From the cell containing the given text, extract its center point as [x, y] coordinate. 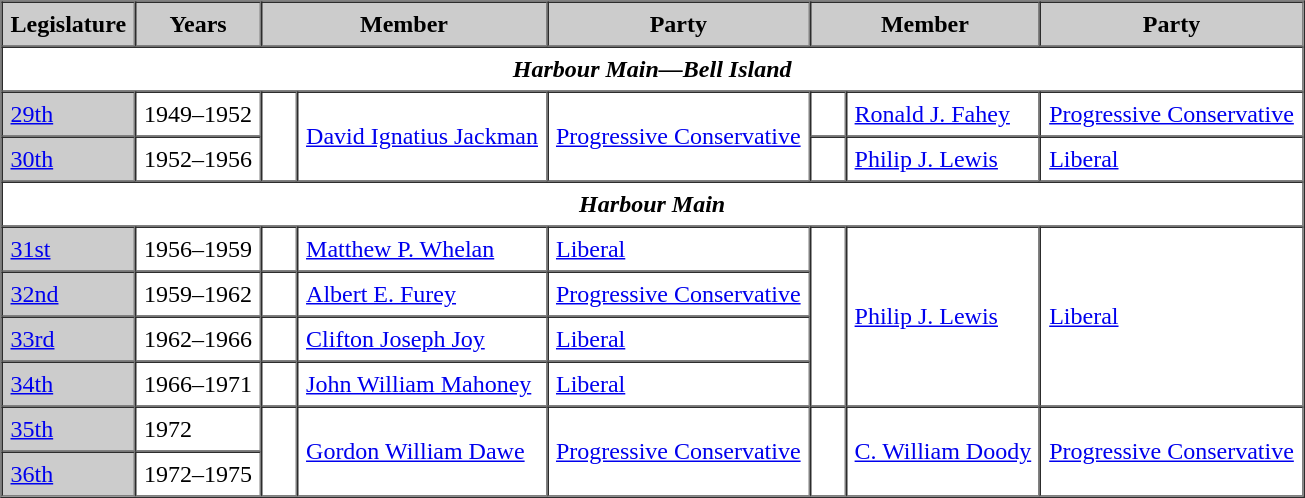
1972 [198, 428]
30th [69, 158]
Legislature [69, 24]
John William Mahoney [422, 384]
33rd [69, 338]
Clifton Joseph Joy [422, 338]
Years [198, 24]
1972–1975 [198, 474]
Albert E. Furey [422, 294]
35th [69, 428]
1966–1971 [198, 384]
29th [69, 114]
34th [69, 384]
1949–1952 [198, 114]
Harbour Main [652, 204]
1959–1962 [198, 294]
Ronald J. Fahey [944, 114]
Harbour Main—Bell Island [652, 68]
32nd [69, 294]
1952–1956 [198, 158]
31st [69, 248]
David Ignatius Jackman [422, 137]
1956–1959 [198, 248]
1962–1966 [198, 338]
36th [69, 474]
Gordon William Dawe [422, 451]
Matthew P. Whelan [422, 248]
C. William Doody [944, 451]
